Provide the (X, Y) coordinate of the cell's center where the given text is located.  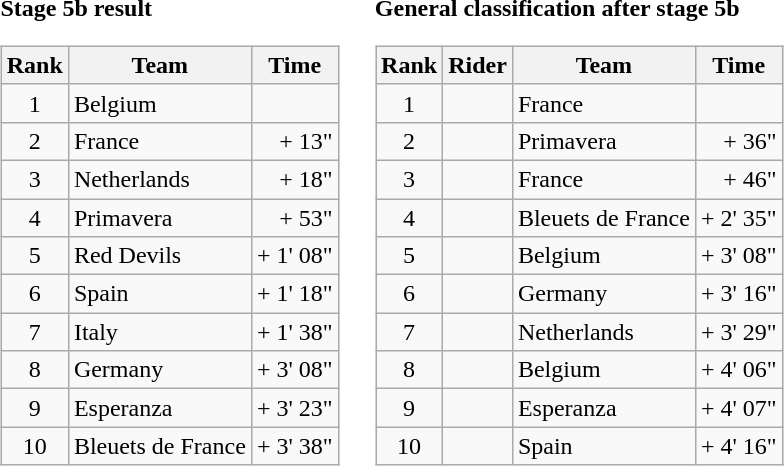
+ 3' 23" (294, 408)
+ 4' 07" (738, 408)
+ 53" (294, 217)
+ 4' 16" (738, 446)
Rider (478, 65)
Red Devils (160, 256)
+ 1' 18" (294, 294)
+ 3' 38" (294, 446)
+ 1' 38" (294, 332)
Italy (160, 332)
+ 13" (294, 141)
+ 1' 08" (294, 256)
+ 3' 16" (738, 294)
+ 36" (738, 141)
+ 4' 06" (738, 370)
+ 2' 35" (738, 217)
+ 18" (294, 179)
+ 3' 29" (738, 332)
+ 46" (738, 179)
